Find where the given text appears and provide that cell's center as [X, Y] coordinate. 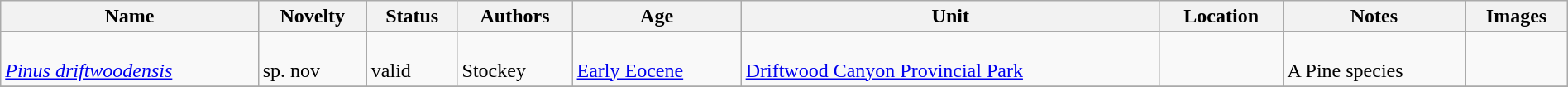
Name [129, 17]
sp. nov [313, 60]
Notes [1374, 17]
Early Eocene [657, 60]
valid [412, 60]
A Pine species [1374, 60]
Age [657, 17]
Authors [514, 17]
Novelty [313, 17]
Images [1517, 17]
Pinus driftwoodensis [129, 60]
Location [1221, 17]
Driftwood Canyon Provincial Park [950, 60]
Status [412, 17]
Unit [950, 17]
Stockey [514, 60]
